For the text-containing cell, return its midpoint in [x, y] coordinate format. 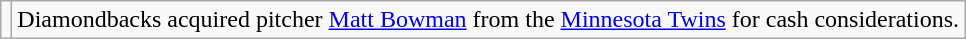
Diamondbacks acquired pitcher Matt Bowman from the Minnesota Twins for cash considerations. [488, 20]
